Detect which cell encompasses the target text, then output its (X, Y) center coordinate. 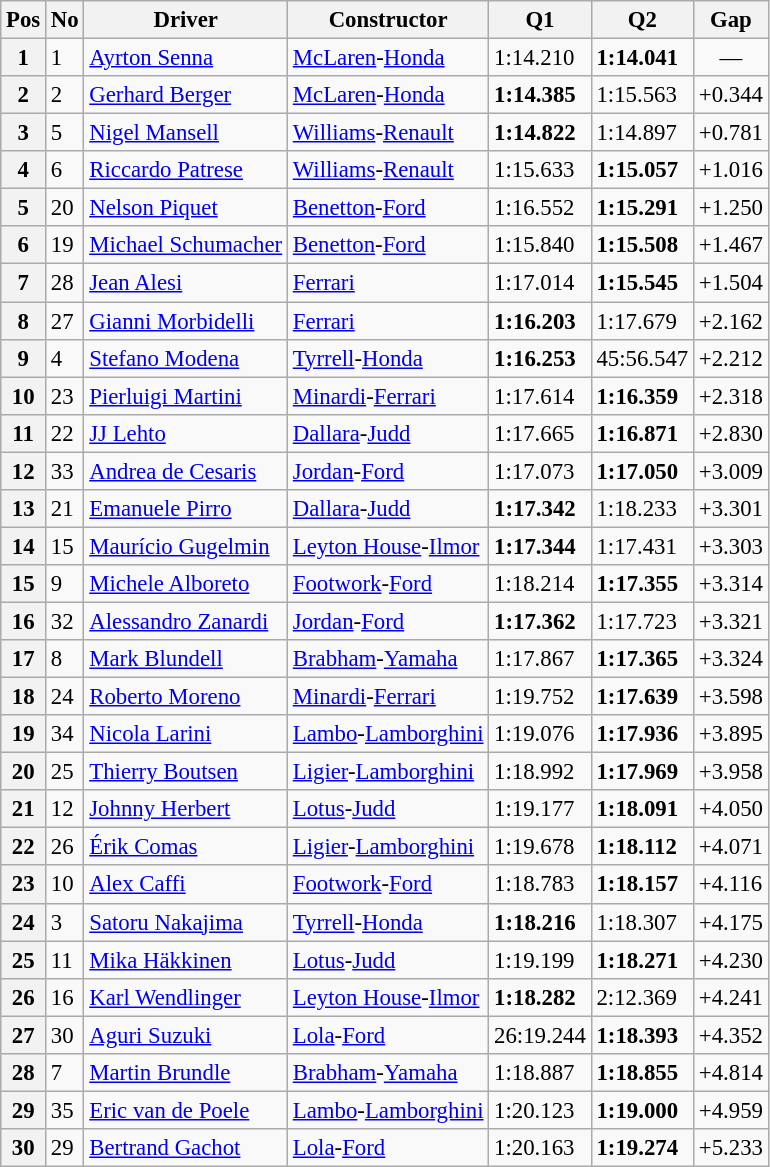
1:19.678 (540, 847)
Nelson Piquet (186, 208)
Jean Alesi (186, 283)
1:18.992 (540, 772)
1:18.233 (642, 509)
1:18.214 (540, 584)
Martin Brundle (186, 1073)
1:15.840 (540, 245)
2:12.369 (642, 997)
1:18.216 (540, 922)
+1.504 (732, 283)
1:17.723 (642, 621)
1:17.073 (540, 471)
+4.175 (732, 922)
Eric van de Poele (186, 1110)
1:14.210 (540, 58)
Q2 (642, 20)
1:17.362 (540, 621)
+3.301 (732, 509)
1:17.614 (540, 396)
Andrea de Cesaris (186, 471)
Emanuele Pirro (186, 509)
1:19.000 (642, 1110)
1:20.163 (540, 1148)
Pos (24, 20)
Alessandro Zanardi (186, 621)
1:15.545 (642, 283)
1:15.291 (642, 208)
45:56.547 (642, 358)
1:18.393 (642, 1035)
+3.314 (732, 584)
1:18.271 (642, 960)
Bertrand Gachot (186, 1148)
+2.830 (732, 433)
+3.324 (732, 659)
No (65, 20)
1:19.177 (540, 809)
1:16.203 (540, 321)
+2.162 (732, 321)
Gap (732, 20)
+4.959 (732, 1110)
Aguri Suzuki (186, 1035)
+0.781 (732, 133)
Mark Blundell (186, 659)
+1.467 (732, 245)
Nigel Mansell (186, 133)
Johnny Herbert (186, 809)
1:18.091 (642, 809)
+1.250 (732, 208)
1:14.041 (642, 58)
Érik Comas (186, 847)
Mika Häkkinen (186, 960)
1:15.633 (540, 170)
Gerhard Berger (186, 95)
1:17.639 (642, 697)
1:19.274 (642, 1148)
+2.212 (732, 358)
Roberto Moreno (186, 697)
Constructor (388, 20)
+3.009 (732, 471)
1:15.508 (642, 245)
1:17.014 (540, 283)
+3.895 (732, 734)
Maurício Gugelmin (186, 546)
+4.050 (732, 809)
Stefano Modena (186, 358)
1:16.253 (540, 358)
1:17.936 (642, 734)
1:16.552 (540, 208)
1:20.123 (540, 1110)
+4.116 (732, 885)
1:17.969 (642, 772)
+2.318 (732, 396)
+1.016 (732, 170)
+5.233 (732, 1148)
+4.071 (732, 847)
13 (24, 509)
1:18.783 (540, 885)
+4.241 (732, 997)
Ayrton Senna (186, 58)
+0.344 (732, 95)
1:18.112 (642, 847)
+4.230 (732, 960)
1:14.385 (540, 95)
1:17.355 (642, 584)
Satoru Nakajima (186, 922)
17 (24, 659)
+3.958 (732, 772)
+3.321 (732, 621)
1:17.344 (540, 546)
Pierluigi Martini (186, 396)
Karl Wendlinger (186, 997)
1:14.897 (642, 133)
26:19.244 (540, 1035)
14 (24, 546)
32 (65, 621)
33 (65, 471)
1:19.752 (540, 697)
1:17.365 (642, 659)
1:17.431 (642, 546)
1:17.679 (642, 321)
Thierry Boutsen (186, 772)
1:15.057 (642, 170)
— (732, 58)
Q1 (540, 20)
1:16.359 (642, 396)
1:18.157 (642, 885)
+4.814 (732, 1073)
1:15.563 (642, 95)
Michele Alboreto (186, 584)
+3.598 (732, 697)
Michael Schumacher (186, 245)
+4.352 (732, 1035)
1:17.342 (540, 509)
1:17.867 (540, 659)
1:17.050 (642, 471)
34 (65, 734)
Gianni Morbidelli (186, 321)
Driver (186, 20)
Alex Caffi (186, 885)
Riccardo Patrese (186, 170)
1:19.076 (540, 734)
1:18.887 (540, 1073)
18 (24, 697)
JJ Lehto (186, 433)
1:19.199 (540, 960)
1:18.282 (540, 997)
1:18.307 (642, 922)
1:14.822 (540, 133)
1:18.855 (642, 1073)
35 (65, 1110)
1:17.665 (540, 433)
+3.303 (732, 546)
Nicola Larini (186, 734)
1:16.871 (642, 433)
